For the text-containing cell, return its midpoint in [X, Y] coordinate format. 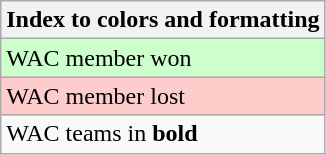
WAC member won [163, 58]
WAC teams in bold [163, 134]
Index to colors and formatting [163, 20]
WAC member lost [163, 96]
